Determine the (x, y) coordinate at the center of the cell enclosing the given text.  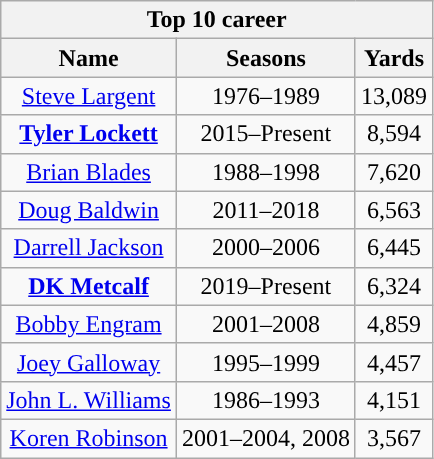
6,563 (394, 210)
4,151 (394, 400)
Darrell Jackson (89, 248)
DK Metcalf (89, 286)
2011–2018 (266, 210)
13,089 (394, 96)
3,567 (394, 438)
Doug Baldwin (89, 210)
Seasons (266, 58)
8,594 (394, 134)
Bobby Engram (89, 324)
7,620 (394, 172)
John L. Williams (89, 400)
Brian Blades (89, 172)
2001–2004, 2008 (266, 438)
2000–2006 (266, 248)
1988–1998 (266, 172)
2019–Present (266, 286)
Joey Galloway (89, 362)
Steve Largent (89, 96)
1976–1989 (266, 96)
6,324 (394, 286)
1986–1993 (266, 400)
4,859 (394, 324)
2015–Present (266, 134)
Top 10 career (217, 20)
Koren Robinson (89, 438)
1995–1999 (266, 362)
Yards (394, 58)
6,445 (394, 248)
4,457 (394, 362)
Tyler Lockett (89, 134)
Name (89, 58)
2001–2008 (266, 324)
